Determine the [x, y] coordinate at the center of the cell enclosing the given text.  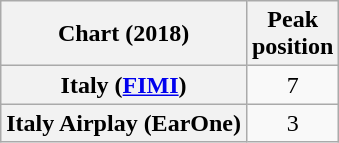
Chart (2018) [124, 34]
3 [292, 123]
Italy Airplay (EarOne) [124, 123]
Italy (FIMI) [124, 85]
Peakposition [292, 34]
7 [292, 85]
